Return (x, y) of the center of cell containing provided text 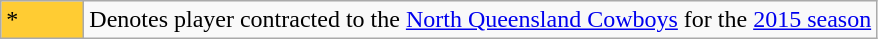
Denotes player contracted to the North Queensland Cowboys for the 2015 season (480, 20)
* (42, 20)
